Locate the cell with the specified text and output its [X, Y] center coordinate. 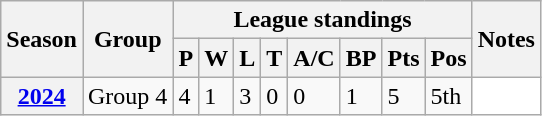
5th [448, 96]
W [216, 58]
BP [361, 58]
A/C [314, 58]
Pts [404, 58]
Group 4 [127, 96]
4 [186, 96]
5 [404, 96]
Pos [448, 58]
Season [42, 39]
T [274, 58]
Group [127, 39]
Notes [506, 39]
P [186, 58]
2024 [42, 96]
L [248, 58]
League standings [322, 20]
3 [248, 96]
